Provide the [X, Y] coordinate of the cell's center where the given text is located.  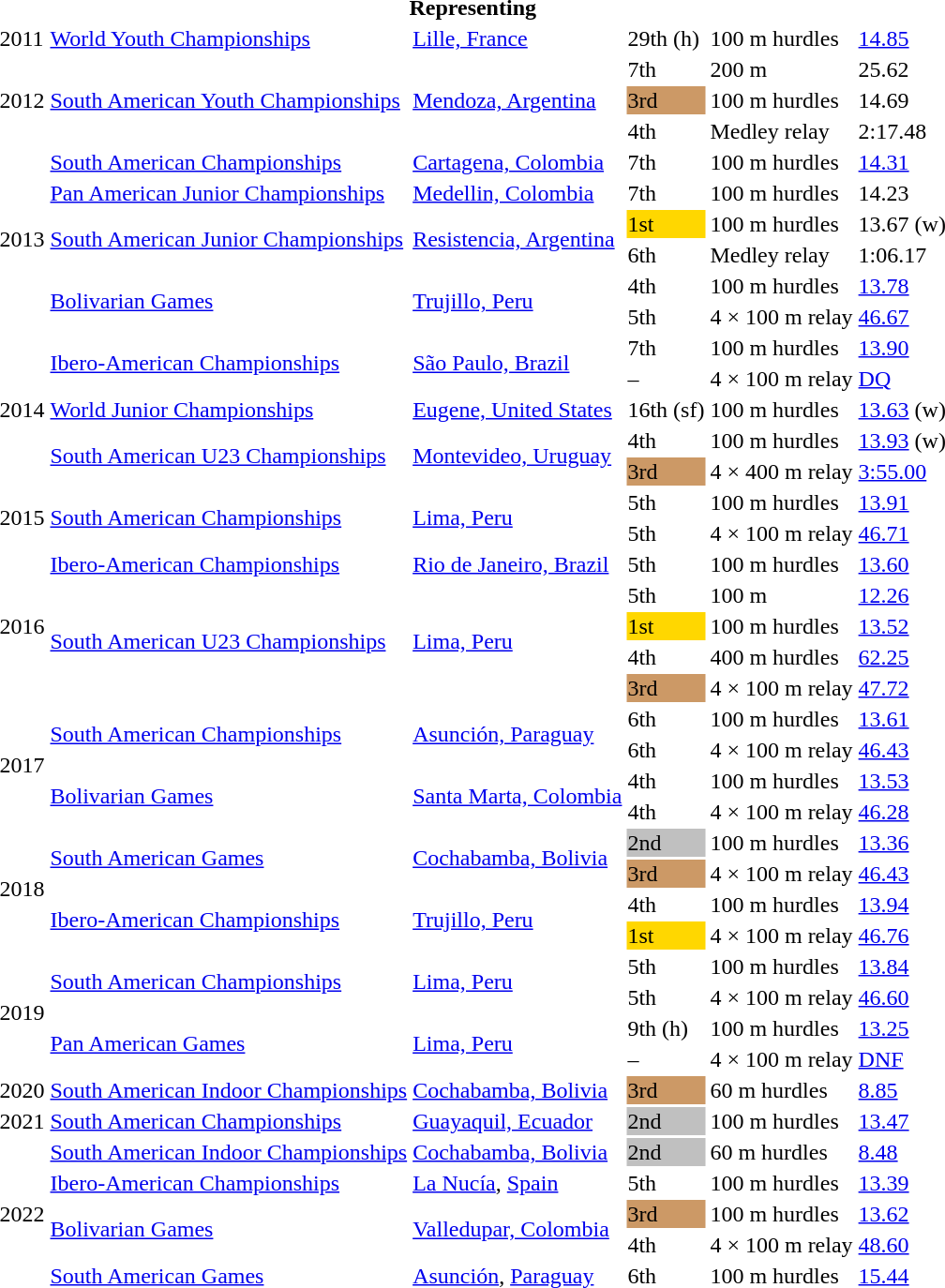
La Nucía, Spain [517, 1183]
Pan American Games [229, 1044]
São Paulo, Brazil [517, 364]
Resistencia, Argentina [517, 240]
Eugene, United States [517, 410]
Guayaquil, Ecuador [517, 1121]
100 m [782, 595]
Pan American Junior Championships [229, 193]
Valledupar, Colombia [517, 1230]
Lille, France [517, 38]
South American Youth Championships [229, 100]
29th (h) [666, 38]
Mendoza, Argentina [517, 100]
4 × 400 m relay [782, 472]
400 m hurdles [782, 657]
16th (sf) [666, 410]
Cartagena, Colombia [517, 162]
200 m [782, 69]
Montevideo, Uruguay [517, 456]
Santa Marta, Colombia [517, 797]
Asunción, Paraguay [517, 735]
World Junior Championships [229, 410]
9th (h) [666, 1028]
South American Games [229, 859]
Rio de Janeiro, Brazil [517, 564]
World Youth Championships [229, 38]
Medellin, Colombia [517, 193]
South American Junior Championships [229, 240]
